Determine the (X, Y) coordinate at the center of the cell enclosing the given text.  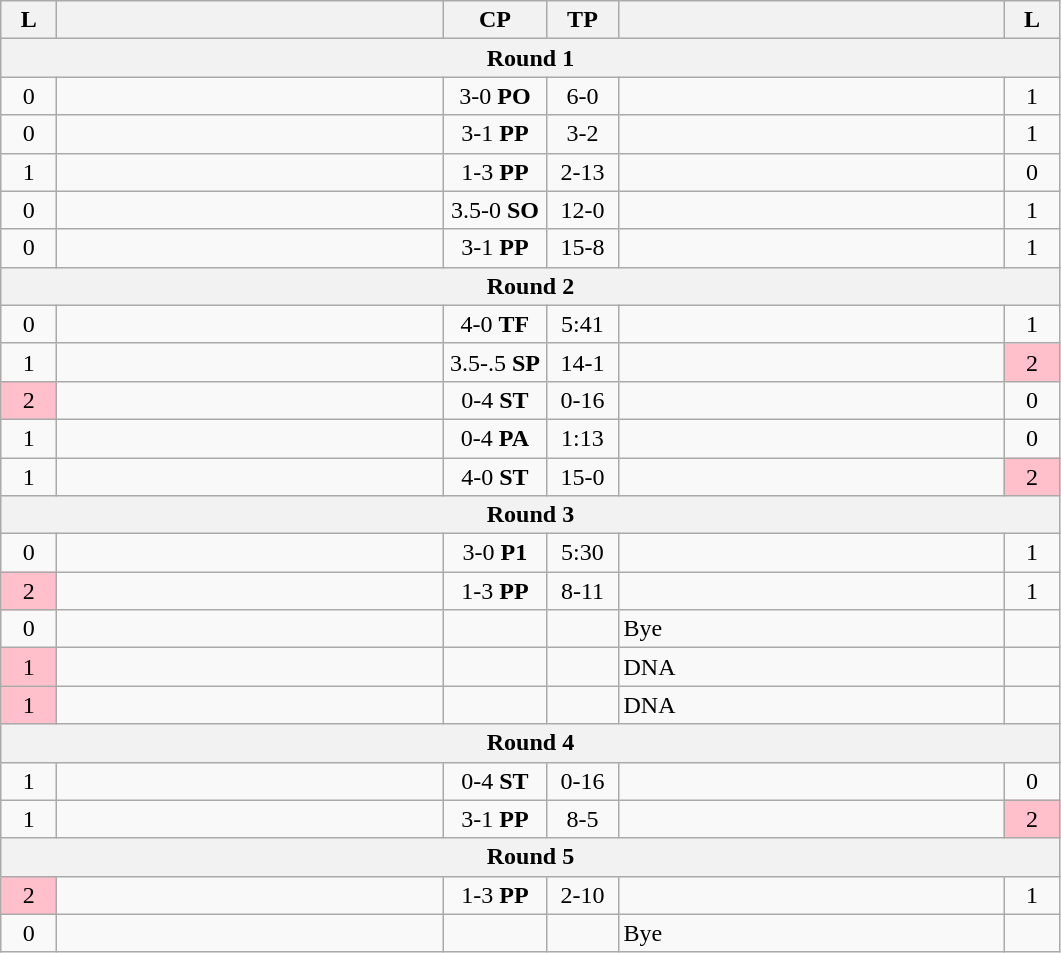
6-0 (582, 96)
4-0 TF (495, 324)
CP (495, 20)
5:30 (582, 553)
Round 4 (530, 743)
4-0 ST (495, 477)
14-1 (582, 362)
0-4 PA (495, 438)
3-0 P1 (495, 553)
1:13 (582, 438)
3.5-0 SO (495, 210)
Round 2 (530, 286)
Round 3 (530, 515)
2-13 (582, 172)
8-5 (582, 819)
8-11 (582, 591)
15-0 (582, 477)
2-10 (582, 895)
12-0 (582, 210)
15-8 (582, 248)
3-2 (582, 134)
5:41 (582, 324)
TP (582, 20)
Round 1 (530, 58)
Round 5 (530, 857)
3.5-.5 SP (495, 362)
3-0 PO (495, 96)
